Pinpoint the cell where the given text exists, returning its [X, Y] midpoint coordinate. 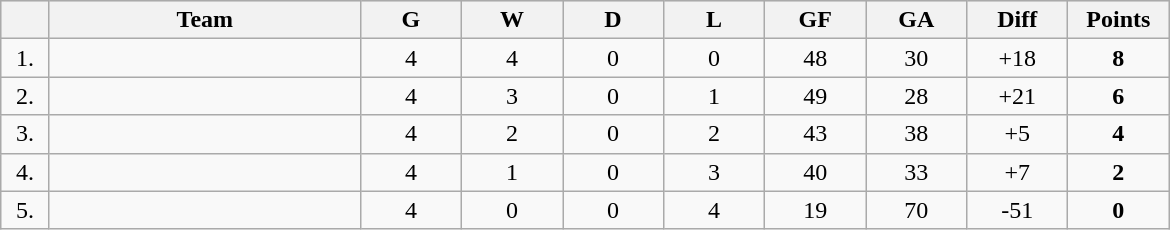
Team [204, 20]
G [410, 20]
1. [26, 58]
GF [816, 20]
8 [1118, 58]
28 [916, 96]
43 [816, 134]
70 [916, 210]
4. [26, 172]
W [512, 20]
38 [916, 134]
D [612, 20]
+21 [1018, 96]
33 [916, 172]
40 [816, 172]
-51 [1018, 210]
+18 [1018, 58]
L [714, 20]
5. [26, 210]
GA [916, 20]
2. [26, 96]
3. [26, 134]
+5 [1018, 134]
Diff [1018, 20]
49 [816, 96]
48 [816, 58]
+7 [1018, 172]
Points [1118, 20]
6 [1118, 96]
30 [916, 58]
19 [816, 210]
